Search for the cell housing the specified text and yield its [X, Y] center coordinate. 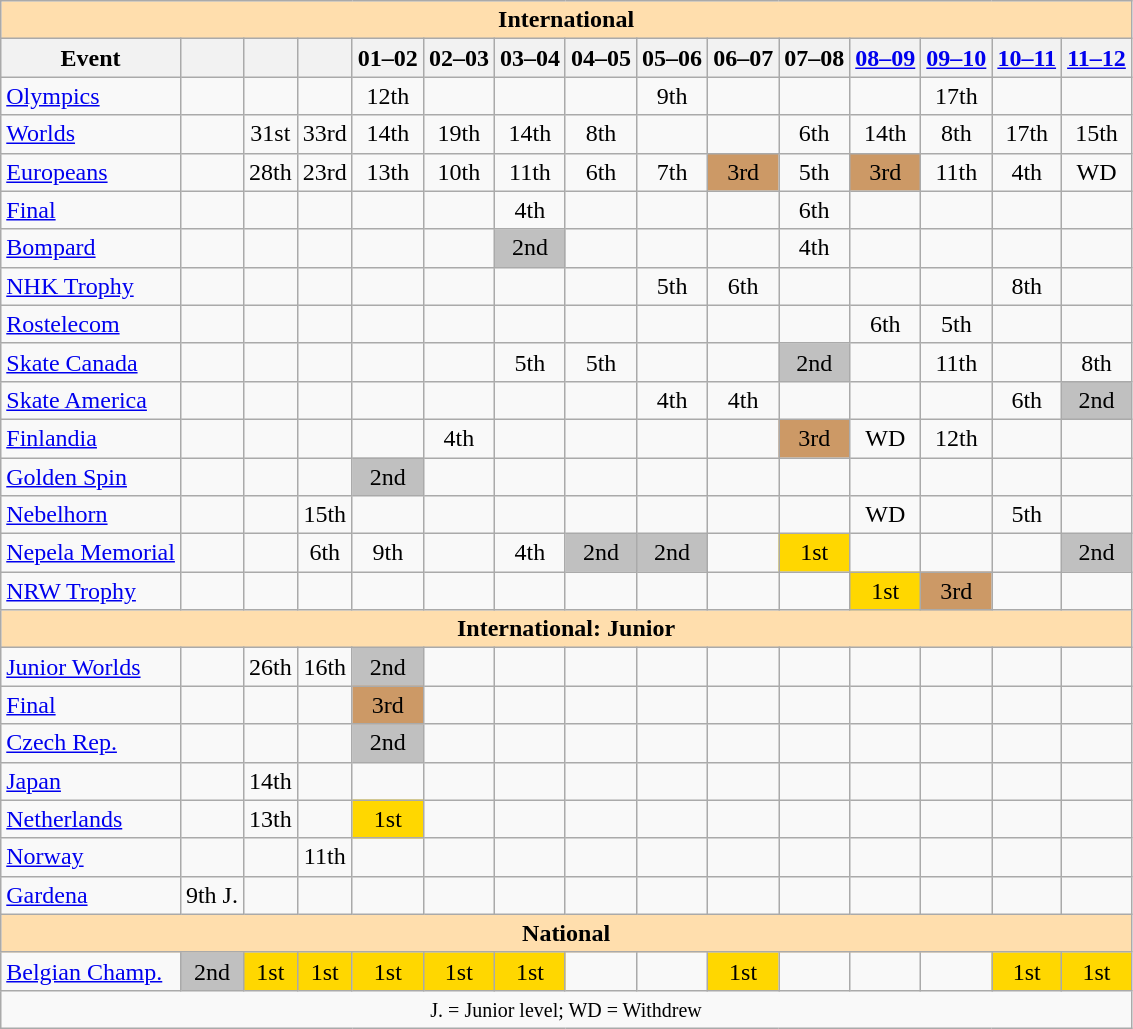
Event [91, 58]
Czech Rep. [91, 743]
Skate Canada [91, 362]
04–05 [600, 58]
Europeans [91, 172]
06–07 [744, 58]
NRW Trophy [91, 591]
23rd [324, 172]
NHK Trophy [91, 286]
Bompard [91, 248]
07–08 [814, 58]
10th [458, 172]
05–06 [672, 58]
Skate America [91, 400]
Olympics [91, 96]
Netherlands [91, 819]
31st [270, 134]
National [566, 933]
Norway [91, 857]
09–10 [956, 58]
International [566, 20]
Golden Spin [91, 477]
02–03 [458, 58]
01–02 [388, 58]
11–12 [1097, 58]
03–04 [530, 58]
Finlandia [91, 438]
9th J. [212, 895]
10–11 [1027, 58]
08–09 [886, 58]
26th [270, 667]
J. = Junior level; WD = Withdrew [566, 1009]
International: Junior [566, 629]
33rd [324, 134]
19th [458, 134]
Rostelecom [91, 324]
Nebelhorn [91, 515]
Japan [91, 781]
7th [672, 172]
Worlds [91, 134]
28th [270, 172]
Junior Worlds [91, 667]
Nepela Memorial [91, 553]
Gardena [91, 895]
16th [324, 667]
Belgian Champ. [91, 971]
